Search for the cell housing the specified text and yield its (X, Y) center coordinate. 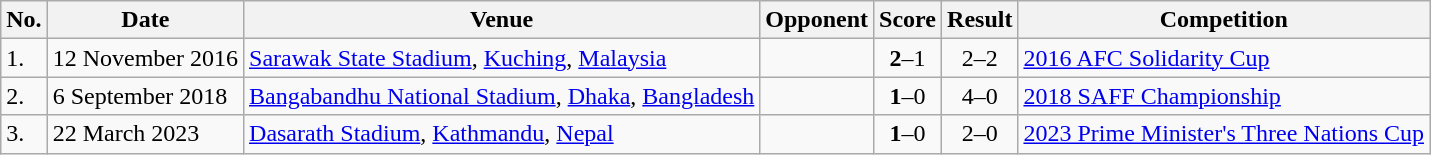
2018 SAFF Championship (1224, 96)
Opponent (817, 20)
1. (24, 58)
Result (980, 20)
6 September 2018 (145, 96)
Competition (1224, 20)
12 November 2016 (145, 58)
No. (24, 20)
2. (24, 96)
2023 Prime Minister's Three Nations Cup (1224, 134)
Date (145, 20)
3. (24, 134)
22 March 2023 (145, 134)
Venue (502, 20)
Dasarath Stadium, Kathmandu, Nepal (502, 134)
Score (908, 20)
2–1 (908, 58)
2–0 (980, 134)
Bangabandhu National Stadium, Dhaka, Bangladesh (502, 96)
2016 AFC Solidarity Cup (1224, 58)
Sarawak State Stadium, Kuching, Malaysia (502, 58)
2–2 (980, 58)
4–0 (980, 96)
